Locate the cell with the specified text and output its (X, Y) center coordinate. 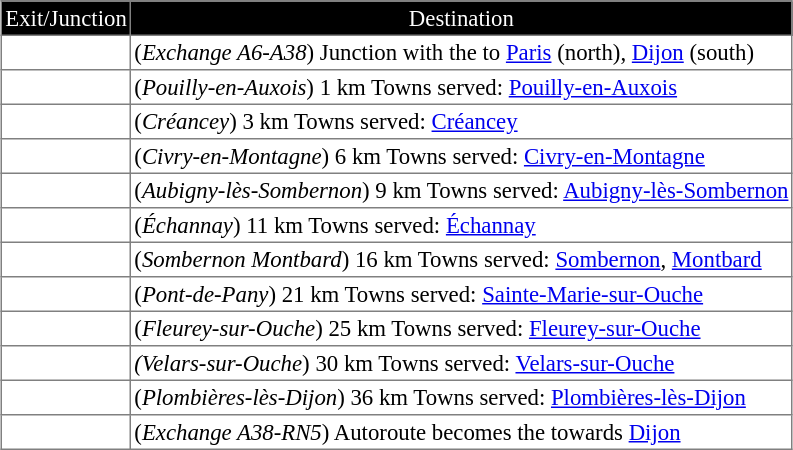
(Échannay) 11 km Towns served: Échannay (462, 225)
(Plombières-lès-Dijon) 36 km Towns served: Plombières-lès-Dijon (462, 397)
(Pouilly-en-Auxois) 1 km Towns served: Pouilly-en-Auxois (462, 87)
(Créancey) 3 km Towns served: Créancey (462, 121)
(Sombernon Montbard) 16 km Towns served: Sombernon, Montbard (462, 259)
(Exchange A6-A38) Junction with the to Paris (north), Dijon (south) (462, 52)
(Fleurey-sur-Ouche) 25 km Towns served: Fleurey-sur-Ouche (462, 328)
(Civry-en-Montagne) 6 km Towns served: Civry-en-Montagne (462, 156)
Destination (462, 18)
(Pont-de-Pany) 21 km Towns served: Sainte-Marie-sur-Ouche (462, 294)
(Exchange A38-RN5) Autoroute becomes the towards Dijon (462, 432)
(Velars-sur-Ouche) 30 km Towns served: Velars-sur-Ouche (462, 363)
(Aubigny-lès-Sombernon) 9 km Towns served: Aubigny-lès-Sombernon (462, 190)
Exit/Junction (66, 18)
